For the text-containing cell, return its midpoint in (x, y) coordinate format. 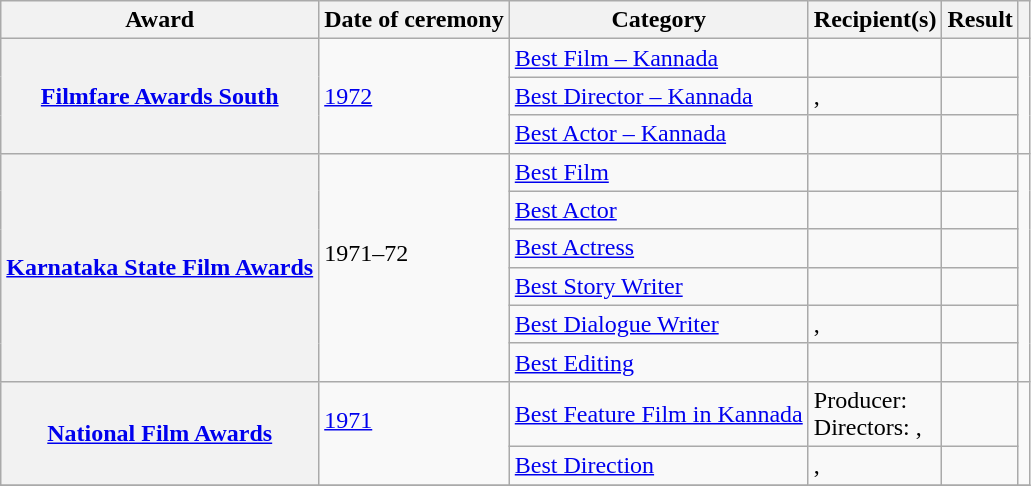
Best Actor (658, 210)
Best Film (658, 172)
National Film Awards (160, 432)
1971–72 (414, 267)
Best Dialogue Writer (658, 324)
Best Actress (658, 248)
Best Editing (658, 362)
1972 (414, 96)
Award (160, 20)
Best Actor – Kannada (658, 134)
Karnataka State Film Awards (160, 267)
Best Film – Kannada (658, 58)
Producer: Directors: , (875, 414)
Category (658, 20)
Best Story Writer (658, 286)
Result (980, 20)
1971 (414, 432)
Best Direction (658, 465)
Date of ceremony (414, 20)
Recipient(s) (875, 20)
Best Director – Kannada (658, 96)
Best Feature Film in Kannada (658, 414)
Filmfare Awards South (160, 96)
